Capture the cell that displays the provided text and extract its (x, y) central coordinate. 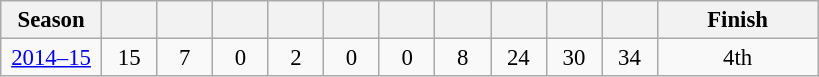
7 (185, 58)
2 (296, 58)
2014–15 (52, 58)
30 (574, 58)
34 (630, 58)
Season (52, 20)
15 (129, 58)
Finish (738, 20)
4th (738, 58)
24 (518, 58)
8 (463, 58)
